From the cell containing the given text, extract its center point as (x, y) coordinate. 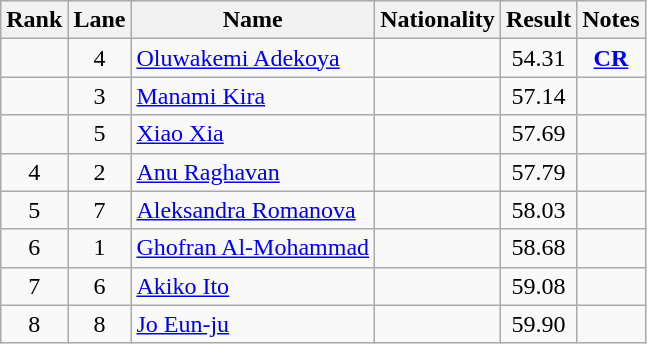
Xiao Xia (253, 134)
Akiko Ito (253, 286)
Name (253, 20)
57.69 (538, 134)
Result (538, 20)
Oluwakemi Adekoya (253, 58)
Rank (34, 20)
59.90 (538, 324)
Lane (100, 20)
Notes (611, 20)
58.68 (538, 248)
58.03 (538, 210)
Ghofran Al-Mohammad (253, 248)
54.31 (538, 58)
3 (100, 96)
59.08 (538, 286)
Manami Kira (253, 96)
2 (100, 172)
Anu Raghavan (253, 172)
57.79 (538, 172)
CR (611, 58)
Nationality (438, 20)
1 (100, 248)
Jo Eun-ju (253, 324)
Aleksandra Romanova (253, 210)
57.14 (538, 96)
